Identify which cell holds the provided text, then report its [X, Y] central coordinate. 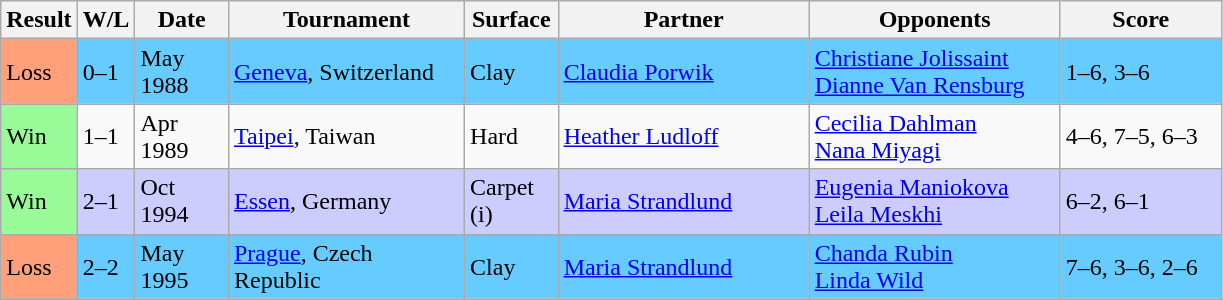
Cecilia Dahlman Nana Miyagi [934, 136]
Christiane Jolissaint Dianne Van Rensburg [934, 72]
6–2, 6–1 [1140, 202]
Taipei, Taiwan [346, 136]
Result [39, 20]
7–6, 3–6, 2–6 [1140, 266]
Hard [512, 136]
Apr 1989 [182, 136]
W/L [106, 20]
Eugenia Maniokova Leila Meskhi [934, 202]
2–1 [106, 202]
4–6, 7–5, 6–3 [1140, 136]
Chanda Rubin Linda Wild [934, 266]
Geneva, Switzerland [346, 72]
Score [1140, 20]
Partner [684, 20]
1–1 [106, 136]
Surface [512, 20]
Carpet (i) [512, 202]
Essen, Germany [346, 202]
Heather Ludloff [684, 136]
May 1988 [182, 72]
0–1 [106, 72]
Date [182, 20]
Prague, Czech Republic [346, 266]
Claudia Porwik [684, 72]
Oct 1994 [182, 202]
May 1995 [182, 266]
Tournament [346, 20]
1–6, 3–6 [1140, 72]
Opponents [934, 20]
2–2 [106, 266]
